Extract the [X, Y] coordinate from the center of the cell holding the provided text.  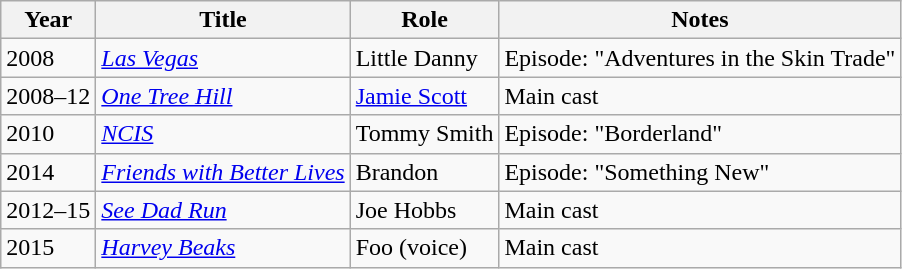
One Tree Hill [223, 96]
2008 [48, 58]
Role [424, 20]
2010 [48, 134]
Joe Hobbs [424, 210]
2012–15 [48, 210]
Episode: "Something New" [700, 172]
Foo (voice) [424, 248]
Harvey Beaks [223, 248]
Title [223, 20]
Little Danny [424, 58]
2015 [48, 248]
2008–12 [48, 96]
NCIS [223, 134]
Las Vegas [223, 58]
Year [48, 20]
Episode: "Adventures in the Skin Trade" [700, 58]
Episode: "Borderland" [700, 134]
Tommy Smith [424, 134]
Brandon [424, 172]
2014 [48, 172]
Jamie Scott [424, 96]
See Dad Run [223, 210]
Friends with Better Lives [223, 172]
Notes [700, 20]
